Output the (x, y) coordinate of the center of the cell containing the given text.  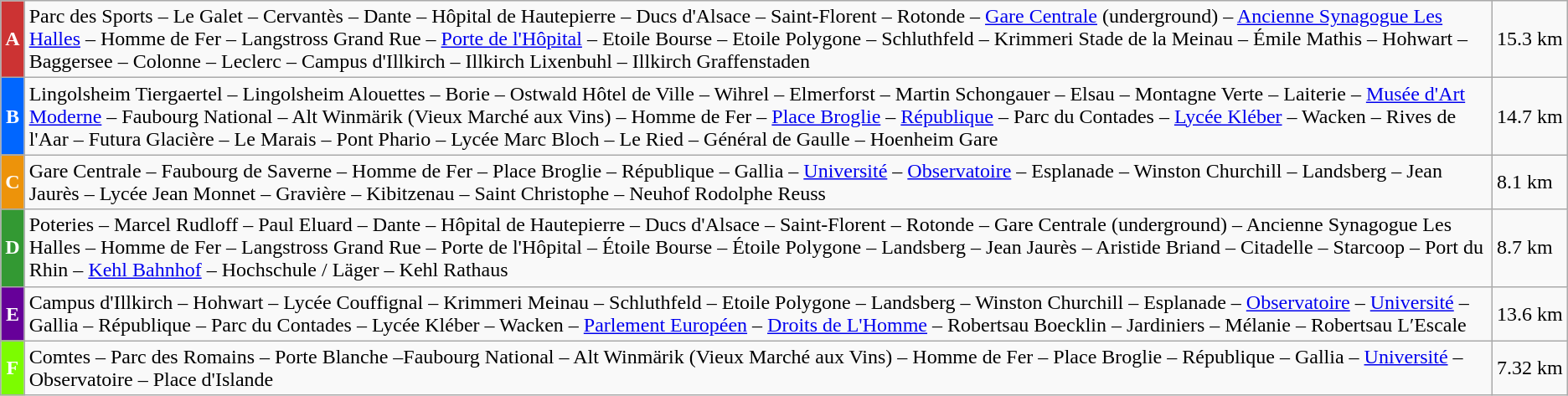
8.1 km (1530, 183)
15.3 km (1530, 39)
E (13, 313)
F (13, 368)
13.6 km (1530, 313)
B (13, 116)
A (13, 39)
8.7 km (1530, 248)
D (13, 248)
14.7 km (1530, 116)
C (13, 183)
7.32 km (1530, 368)
